Detect which cell encompasses the target text, then output its (X, Y) center coordinate. 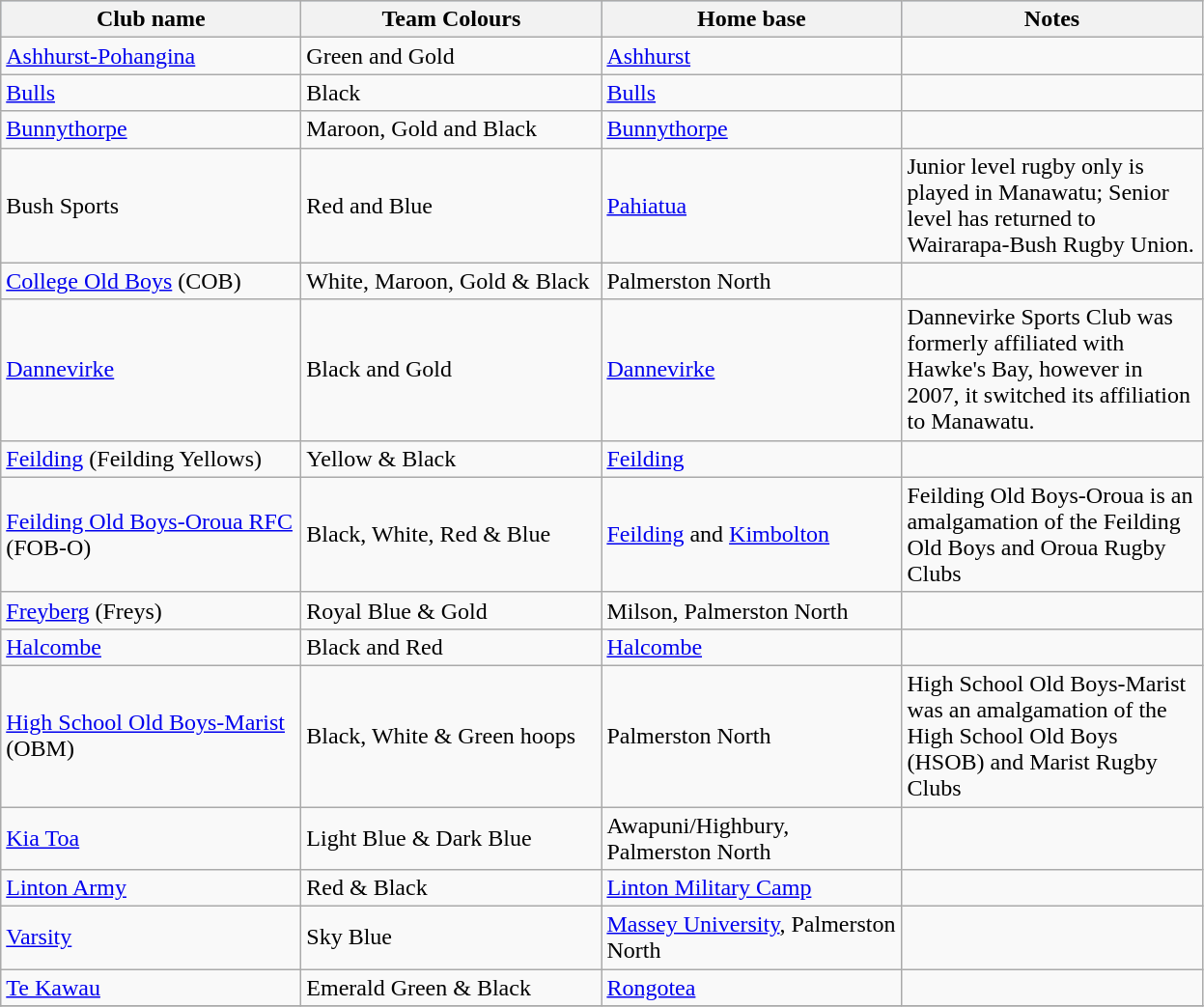
Black, White & Green hoops (452, 736)
Emerald Green & Black (452, 988)
Feilding Old Boys-Oroua is an amalgamation of the Feilding Old Boys and Oroua Rugby Clubs (1052, 535)
White, Maroon, Gold & Black (452, 281)
Linton Military Camp (751, 888)
College Old Boys (COB) (151, 281)
Home base (751, 19)
Black, White, Red & Blue (452, 535)
Team Colours (452, 19)
Feilding Old Boys-Oroua RFC (FOB-O) (151, 535)
Feilding and Kimbolton (751, 535)
Linton Army (151, 888)
Bush Sports (151, 205)
Kia Toa (151, 838)
Te Kawau (151, 988)
Freyberg (Freys) (151, 610)
Dannevirke Sports Club was formerly affiliated with Hawke's Bay, however in 2007, it switched its affiliation to Manawatu. (1052, 370)
Ashhurst-Pohangina (151, 56)
Massey University, Palmerston North (751, 938)
Varsity (151, 938)
Rongotea (751, 988)
Pahiatua (751, 205)
Club name (151, 19)
Maroon, Gold and Black (452, 129)
High School Old Boys-Marist (OBM) (151, 736)
Light Blue & Dark Blue (452, 838)
Milson, Palmerston North (751, 610)
Junior level rugby only is played in Manawatu; Senior level has returned to Wairarapa-Bush Rugby Union. (1052, 205)
Black and Red (452, 647)
Yellow & Black (452, 459)
Royal Blue & Gold (452, 610)
Feilding (Feilding Yellows) (151, 459)
High School Old Boys-Marist was an amalgamation of the High School Old Boys (HSOB) and Marist Rugby Clubs (1052, 736)
Sky Blue (452, 938)
Notes (1052, 19)
Black and Gold (452, 370)
Feilding (751, 459)
Green and Gold (452, 56)
Awapuni/Highbury, Palmerston North (751, 838)
Ashhurst (751, 56)
Black (452, 93)
Red & Black (452, 888)
Red and Blue (452, 205)
